Identify which cell holds the provided text, then report its (x, y) central coordinate. 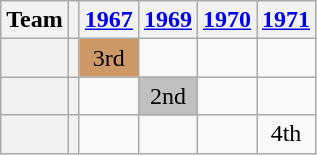
1970 (226, 20)
1969 (168, 20)
4th (286, 134)
2nd (168, 96)
1967 (108, 20)
3rd (108, 58)
Team (35, 20)
1971 (286, 20)
